Detect which cell encompasses the target text, then output its (X, Y) center coordinate. 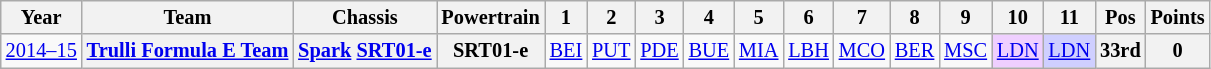
1 (566, 17)
0 (1178, 51)
BER (914, 51)
BEI (566, 51)
6 (808, 17)
33rd (1120, 51)
SRT01-e (490, 51)
PDE (659, 51)
Chassis (364, 17)
Trulli Formula E Team (188, 51)
Team (188, 17)
11 (1070, 17)
7 (862, 17)
MSC (966, 51)
8 (914, 17)
BUE (709, 51)
Pos (1120, 17)
Powertrain (490, 17)
2014–15 (42, 51)
3 (659, 17)
Year (42, 17)
Points (1178, 17)
2 (611, 17)
10 (1018, 17)
PUT (611, 51)
LBH (808, 51)
Spark SRT01-e (364, 51)
MIA (758, 51)
4 (709, 17)
MCO (862, 51)
9 (966, 17)
5 (758, 17)
